Determine the (X, Y) coordinate at the center of the cell enclosing the given text.  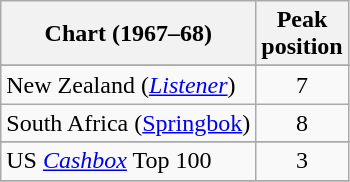
Peakposition (302, 34)
3 (302, 161)
7 (302, 85)
New Zealand (Listener) (128, 85)
8 (302, 123)
South Africa (Springbok) (128, 123)
US Cashbox Top 100 (128, 161)
Chart (1967–68) (128, 34)
